Extract the (X, Y) coordinate from the center of the cell holding the provided text.  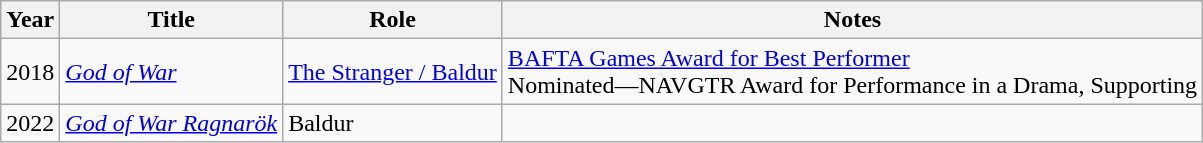
The Stranger / Baldur (393, 72)
Notes (852, 20)
Role (393, 20)
2022 (30, 123)
Year (30, 20)
BAFTA Games Award for Best PerformerNominated—NAVGTR Award for Performance in a Drama, Supporting (852, 72)
Title (172, 20)
2018 (30, 72)
Baldur (393, 123)
God of War (172, 72)
God of War Ragnarök (172, 123)
